Detect which cell encompasses the target text, then output its [x, y] center coordinate. 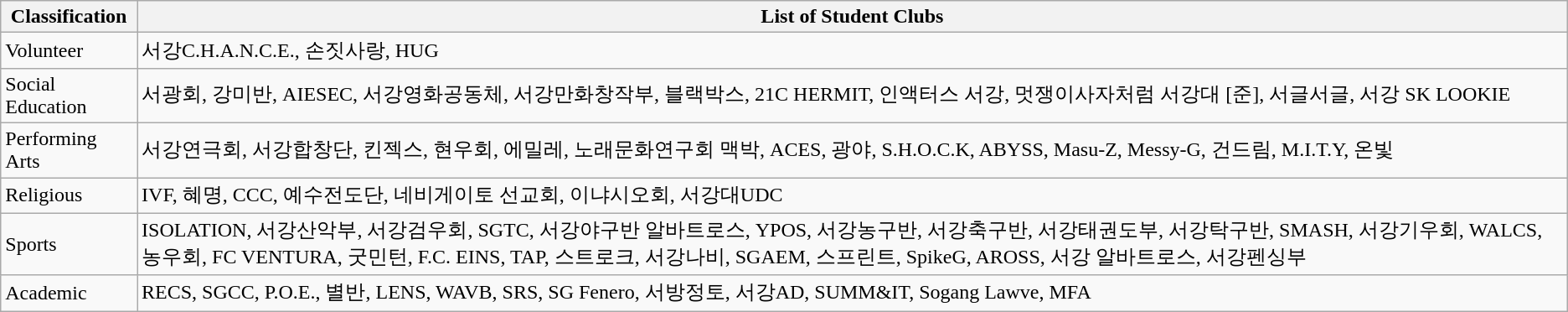
Performing Arts [69, 149]
Academic [69, 294]
List of Student Clubs [853, 17]
Social Education [69, 96]
Religious [69, 196]
IVF, 혜명, CCC, 예수전도단, 네비게이토 선교회, 이냐시오회, 서강대UDC [853, 196]
서강연극회, 서강합창단, 킨젝스, 현우회, 에밀레, 노래문화연구회 맥박, ACES, 광야, S.H.O.C.K, ABYSS, Masu-Z, Messy-G, 건드림, M.I.T.Y, 온빛 [853, 149]
Volunteer [69, 50]
서광회, 강미반, AIESEC, 서강영화공동체, 서강만화창작부, 블랙박스, 21C HERMIT, 인액터스 서강, 멋쟁이사자처럼 서강대 [준], 서글서글, 서강 SK LOOKIE [853, 96]
RECS, SGCC, P.O.E., 별반, LENS, WAVB, SRS, SG Fenero, 서방정토, 서강AD, SUMM&IT, Sogang Lawve, MFA [853, 294]
Classification [69, 17]
서강C.H.A.N.C.E., 손짓사랑, HUG [853, 50]
Sports [69, 244]
